For the text-containing cell, return its midpoint in (X, Y) coordinate format. 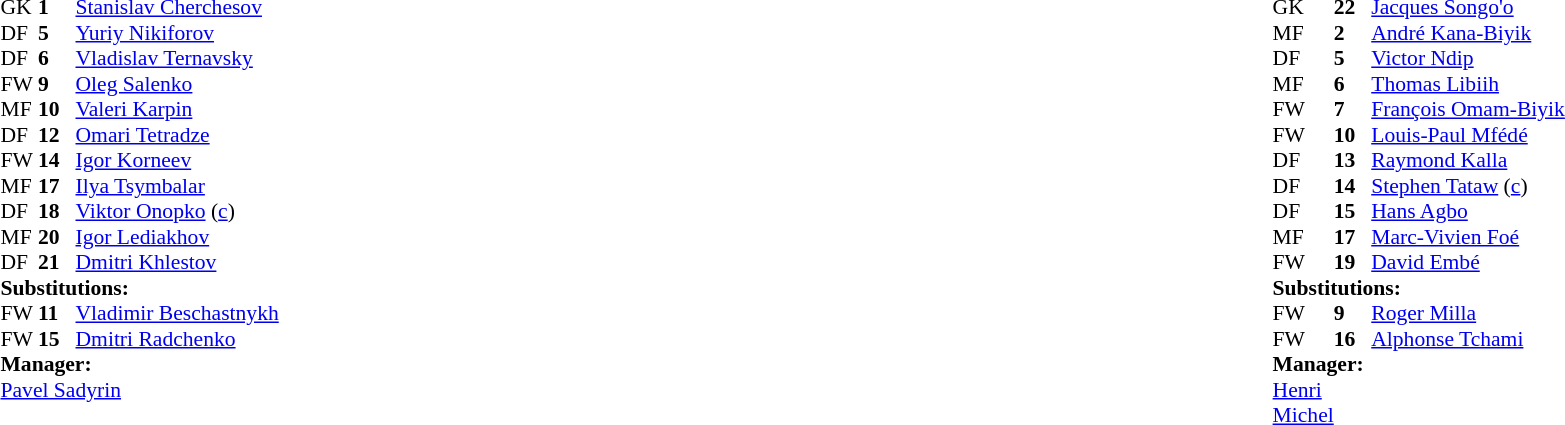
16 (1353, 339)
18 (57, 211)
Vladimir Beschastnykh (178, 313)
Igor Korneev (178, 161)
Marc-Vivien Foé (1468, 237)
11 (57, 313)
Louis-Paul Mfédé (1468, 135)
Viktor Onopko (c) (178, 211)
7 (1353, 109)
Valeri Karpin (178, 109)
13 (1353, 161)
Roger Milla (1468, 313)
Hans Agbo (1468, 211)
David Embé (1468, 263)
21 (57, 263)
Yuriy Nikiforov (178, 33)
Ilya Tsymbalar (178, 186)
Omari Tetradze (178, 135)
Dmitri Radchenko (178, 339)
Thomas Libiih (1468, 84)
Vladislav Ternavsky (178, 59)
20 (57, 237)
Pavel Sadyrin (139, 390)
Alphonse Tchami (1468, 339)
Igor Lediakhov (178, 237)
Stephen Tataw (c) (1468, 186)
2 (1353, 33)
André Kana-Biyik (1468, 33)
12 (57, 135)
Raymond Kalla (1468, 161)
19 (1353, 263)
Dmitri Khlestov (178, 263)
Oleg Salenko (178, 84)
Victor Ndip (1468, 59)
François Omam-Biyik (1468, 109)
